Determine the [X, Y] coordinate at the center of the cell enclosing the given text.  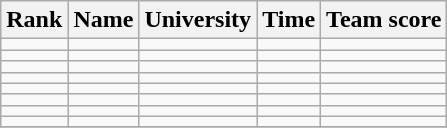
Team score [384, 20]
Time [289, 20]
University [198, 20]
Name [104, 20]
Rank [34, 20]
